Determine the [x, y] coordinate at the center of the cell enclosing the given text.  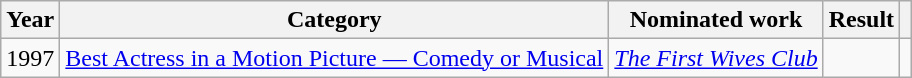
Category [334, 20]
Nominated work [716, 20]
Best Actress in a Motion Picture — Comedy or Musical [334, 58]
The First Wives Club [716, 58]
Year [30, 20]
1997 [30, 58]
Result [861, 20]
